Locate the cell with the specified text and output its (x, y) center coordinate. 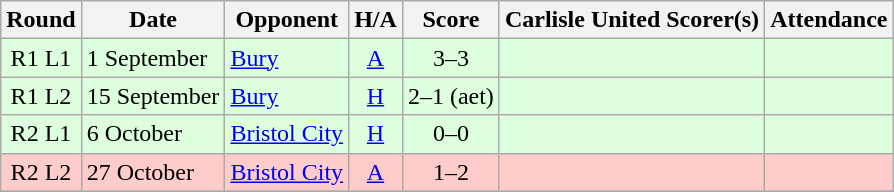
R1 L1 (41, 58)
6 October (153, 134)
1–2 (450, 172)
1 September (153, 58)
0–0 (450, 134)
R2 L1 (41, 134)
27 October (153, 172)
Attendance (829, 20)
Score (450, 20)
Carlisle United Scorer(s) (632, 20)
Opponent (287, 20)
R1 L2 (41, 96)
R2 L2 (41, 172)
Date (153, 20)
H/A (376, 20)
15 September (153, 96)
3–3 (450, 58)
Round (41, 20)
2–1 (aet) (450, 96)
